From the cell containing the given text, extract its center point as [x, y] coordinate. 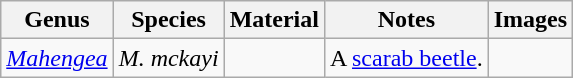
A scarab beetle. [406, 58]
Images [530, 20]
Genus [57, 20]
Notes [406, 20]
Material [274, 20]
Mahengea [57, 58]
M. mckayi [168, 58]
Species [168, 20]
